Determine the [x, y] coordinate at the center of the cell enclosing the given text.  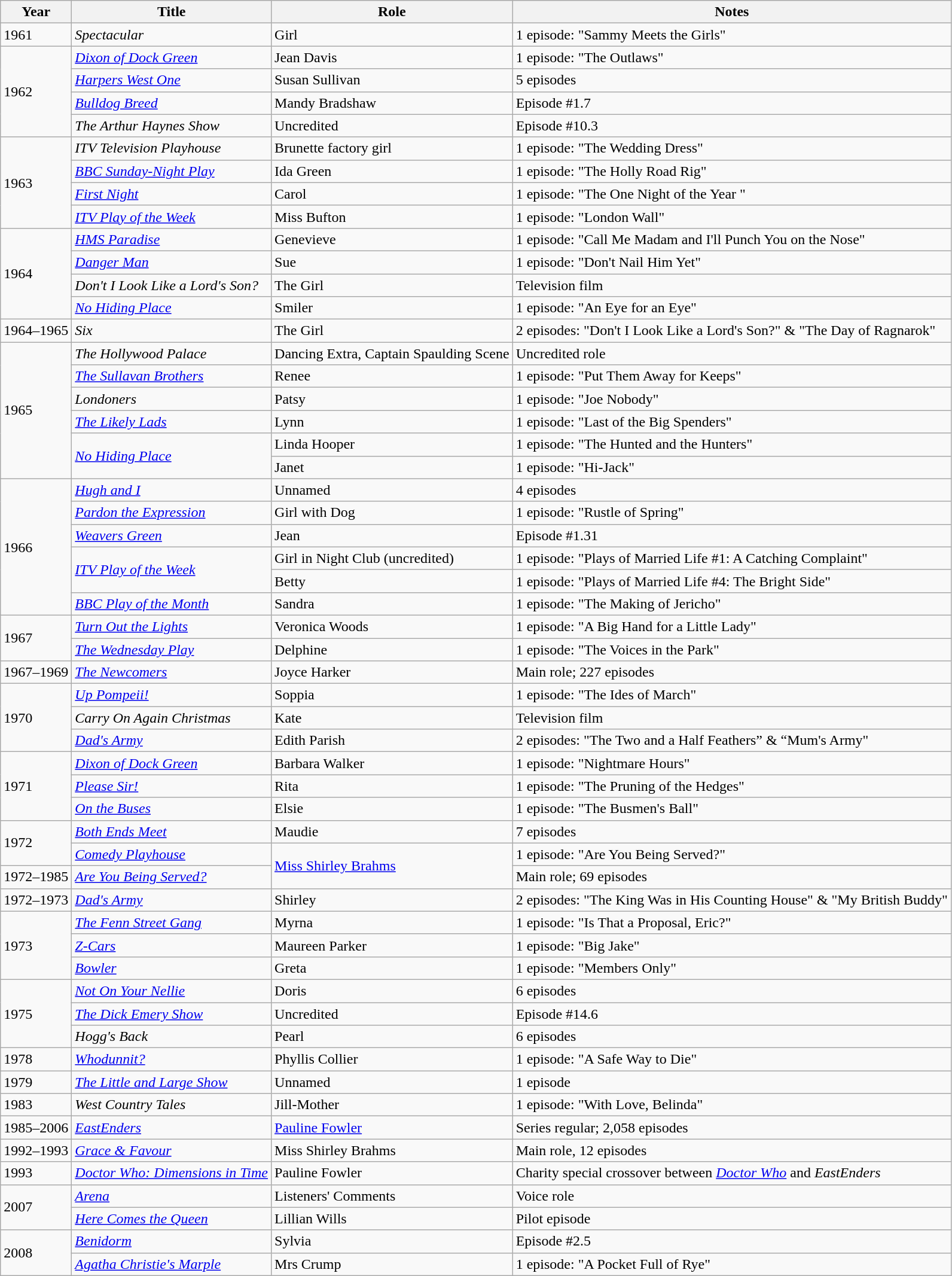
Sylvia [392, 1241]
1 episode: "Plays of Married Life #4: The Bright Side" [732, 581]
1979 [36, 1082]
1964 [36, 273]
Title [172, 12]
Mandy Bradshaw [392, 103]
1964–1965 [36, 331]
Episode #1.31 [732, 535]
Shirley [392, 900]
West Country Tales [172, 1105]
1 episode: "Put Them Away for Keeps" [732, 376]
Up Pompeii! [172, 695]
Benidorm [172, 1241]
Pearl [392, 1037]
The Fenn Street Gang [172, 922]
1 episode: "London Wall" [732, 217]
Hugh and I [172, 490]
Lillian Wills [392, 1219]
Main role; 69 episodes [732, 877]
1965 [36, 410]
1967–1969 [36, 672]
1972 [36, 843]
Patsy [392, 399]
1 episode: "Big Jake" [732, 945]
BBC Play of the Month [172, 604]
The Likely Lads [172, 422]
Both Ends Meet [172, 832]
The Arthur Haynes Show [172, 126]
Barbara Walker [392, 763]
1966 [36, 547]
Edith Parish [392, 741]
The Newcomers [172, 672]
Maureen Parker [392, 945]
Susan Sullivan [392, 80]
Not On Your Nellie [172, 991]
1 episode: "The Wedding Dress" [732, 148]
Bowler [172, 968]
Phyllis Collier [392, 1059]
1978 [36, 1059]
Carol [392, 194]
1 episode: "The Ides of March" [732, 695]
1971 [36, 786]
Kate [392, 718]
Danger Man [172, 262]
Main role, 12 episodes [732, 1150]
1 episode: "A Pocket Full of Rye" [732, 1264]
1 episode: "The Holly Road Rig" [732, 171]
Sandra [392, 604]
Mrs Crump [392, 1264]
Episode #1.7 [732, 103]
Girl with Dog [392, 513]
Miss Bufton [392, 217]
Weavers Green [172, 535]
Are You Being Served? [172, 877]
Notes [732, 12]
Sue [392, 262]
Girl [392, 35]
1 episode: "Nightmare Hours" [732, 763]
1 episode: "A Big Hand for a Little Lady" [732, 626]
Joyce Harker [392, 672]
Veronica Woods [392, 626]
1972–1985 [36, 877]
1983 [36, 1105]
Pilot episode [732, 1219]
Linda Hooper [392, 444]
2 episodes: "Don't I Look Like a Lord's Son?" & "The Day of Ragnarok" [732, 331]
Arena [172, 1196]
Episode #10.3 [732, 126]
4 episodes [732, 490]
1975 [36, 1013]
1 episode: "The Busmen's Ball" [732, 809]
Z-Cars [172, 945]
1 episode: "Don't Nail Him Yet" [732, 262]
Delphine [392, 649]
1985–2006 [36, 1128]
7 episodes [732, 832]
Brunette factory girl [392, 148]
1993 [36, 1173]
1967 [36, 638]
Turn Out the Lights [172, 626]
Jean [392, 535]
Genevieve [392, 239]
Jill-Mother [392, 1105]
1 episode: "Is That a Proposal, Eric?" [732, 922]
1 episode: "With Love, Belinda" [732, 1105]
1972–1973 [36, 900]
Janet [392, 467]
Doris [392, 991]
The Little and Large Show [172, 1082]
Smiler [392, 308]
Please Sir! [172, 786]
Girl in Night Club (uncredited) [392, 558]
2007 [36, 1207]
Voice role [732, 1196]
1 episode: "Joe Nobody" [732, 399]
Agatha Christie's Marple [172, 1264]
ITV Television Playhouse [172, 148]
1 episode: "Rustle of Spring" [732, 513]
Episode #2.5 [732, 1241]
1 episode [732, 1082]
Year [36, 12]
Main role; 227 episodes [732, 672]
1 episode: "Members Only" [732, 968]
Harpers West One [172, 80]
1 episode: "The Making of Jericho" [732, 604]
1970 [36, 718]
1 episode: "Last of the Big Spenders" [732, 422]
1 episode: "The One Night of the Year " [732, 194]
1992–1993 [36, 1150]
1 episode: "The Outlaws" [732, 57]
Betty [392, 581]
Whodunnit? [172, 1059]
First Night [172, 194]
5 episodes [732, 80]
Greta [392, 968]
1 episode: "A Safe Way to Die" [732, 1059]
Doctor Who: Dimensions in Time [172, 1173]
Hogg's Back [172, 1037]
Charity special crossover between Doctor Who and EastEnders [732, 1173]
1 episode: "Hi-Jack" [732, 467]
Don't I Look Like a Lord's Son? [172, 285]
The Dick Emery Show [172, 1014]
Soppia [392, 695]
Myrna [392, 922]
2008 [36, 1253]
Dancing Extra, Captain Spaulding Scene [392, 354]
1973 [36, 945]
1 episode: "Sammy Meets the Girls" [732, 35]
The Hollywood Palace [172, 354]
1962 [36, 92]
1 episode: "Are You Being Served?" [732, 854]
1 episode: "An Eye for an Eye" [732, 308]
Six [172, 331]
1 episode: "The Hunted and the Hunters" [732, 444]
1 episode: "The Pruning of the Hedges" [732, 786]
1 episode: "The Voices in the Park" [732, 649]
Role [392, 12]
1961 [36, 35]
Pardon the Expression [172, 513]
EastEnders [172, 1128]
1963 [36, 182]
Grace & Favour [172, 1150]
1 episode: "Plays of Married Life #1: A Catching Complaint" [732, 558]
Episode #14.6 [732, 1014]
Rita [392, 786]
Ida Green [392, 171]
Spectacular [172, 35]
Jean Davis [392, 57]
Series regular; 2,058 episodes [732, 1128]
Elsie [392, 809]
On the Buses [172, 809]
Uncredited role [732, 354]
Here Comes the Queen [172, 1219]
Londoners [172, 399]
Lynn [392, 422]
The Sullavan Brothers [172, 376]
Renee [392, 376]
1 episode: "Call Me Madam and I'll Punch You on the Nose" [732, 239]
2 episodes: "The King Was in His Counting House" & "My British Buddy" [732, 900]
Comedy Playhouse [172, 854]
BBC Sunday-Night Play [172, 171]
HMS Paradise [172, 239]
Bulldog Breed [172, 103]
Maudie [392, 832]
Carry On Again Christmas [172, 718]
2 episodes: "The Two and a Half Feathers” & “Mum's Army" [732, 741]
Listeners' Comments [392, 1196]
The Wednesday Play [172, 649]
